Determine the [x, y] coordinate at the center of the cell enclosing the given text.  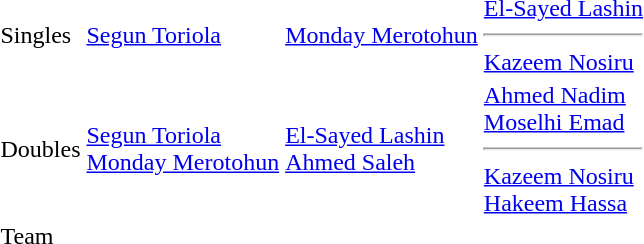
Segun Toriola Monday Merotohun [183, 149]
El-Sayed Lashin Ahmed Saleh [382, 149]
Ahmed Nadim Moselhi Emad Kazeem Nosiru Hakeem Hassa [563, 149]
